Pinpoint the cell where the given text exists, returning its [x, y] midpoint coordinate. 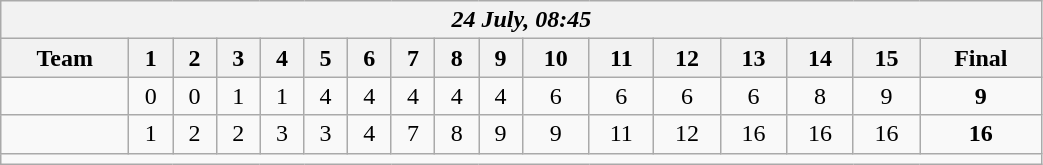
10 [555, 58]
24 July, 08:45 [522, 20]
Team [65, 58]
15 [886, 58]
Final [981, 58]
13 [753, 58]
5 [326, 58]
14 [820, 58]
